Provide the (X, Y) coordinate of the cell's center where the given text is located.  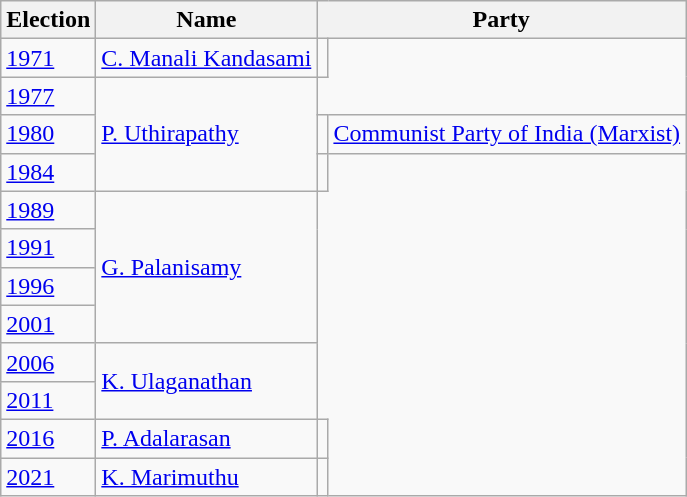
1984 (48, 172)
1991 (48, 248)
Name (206, 20)
2001 (48, 324)
1971 (48, 58)
2006 (48, 362)
K. Ulaganathan (206, 381)
P. Adalarasan (206, 438)
1977 (48, 96)
2016 (48, 438)
C. Manali Kandasami (206, 58)
2011 (48, 400)
G. Palanisamy (206, 267)
Election (48, 20)
1980 (48, 134)
2021 (48, 477)
1996 (48, 286)
Party (502, 20)
P. Uthirapathy (206, 134)
K. Marimuthu (206, 477)
Communist Party of India (Marxist) (507, 134)
1989 (48, 210)
